Capture the cell that displays the provided text and extract its (X, Y) central coordinate. 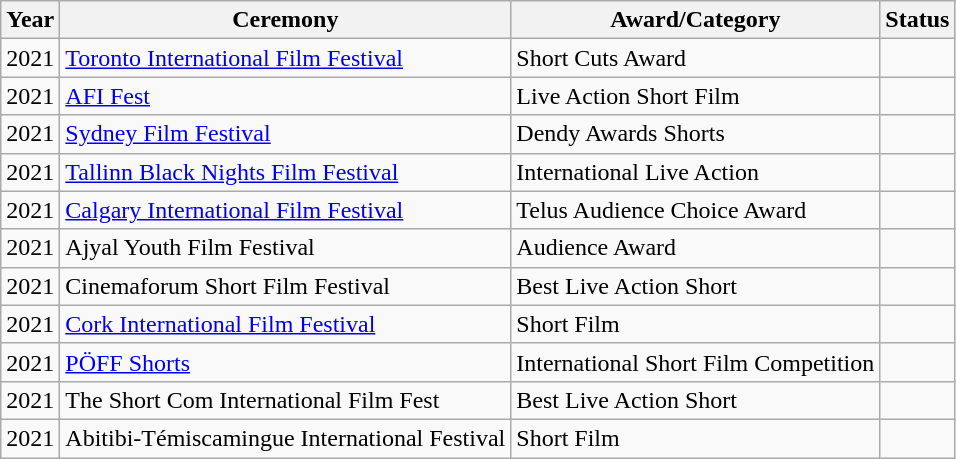
International Live Action (696, 172)
Ceremony (286, 20)
Cinemaforum Short Film Festival (286, 286)
AFI Fest (286, 96)
Status (918, 20)
The Short Com International Film Fest (286, 400)
Ajyal Youth Film Festival (286, 248)
PÖFF Shorts (286, 362)
Audience Award (696, 248)
Sydney Film Festival (286, 134)
Cork International Film Festival (286, 324)
Abitibi-Témiscamingue International Festival (286, 438)
Year (30, 20)
Tallinn Black Nights Film Festival (286, 172)
International Short Film Competition (696, 362)
Award/Category (696, 20)
Live Action Short Film (696, 96)
Dendy Awards Shorts (696, 134)
Calgary International Film Festival (286, 210)
Toronto International Film Festival (286, 58)
Telus Audience Choice Award (696, 210)
Short Cuts Award (696, 58)
